Find where the given text appears and provide that cell's center as [X, Y] coordinate. 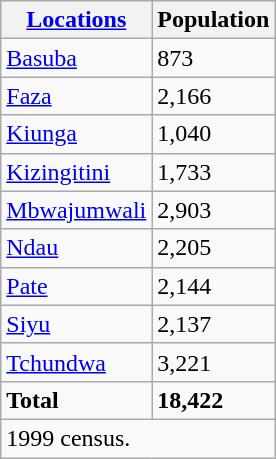
2,144 [214, 286]
2,166 [214, 96]
Population [214, 20]
Locations [76, 20]
Total [76, 400]
Faza [76, 96]
18,422 [214, 400]
873 [214, 58]
2,903 [214, 210]
2,205 [214, 248]
Mbwajumwali [76, 210]
1999 census. [138, 438]
Kizingitini [76, 172]
Siyu [76, 324]
1,040 [214, 134]
Kiunga [76, 134]
2,137 [214, 324]
Ndau [76, 248]
3,221 [214, 362]
Basuba [76, 58]
1,733 [214, 172]
Tchundwa [76, 362]
Pate [76, 286]
